Search for the cell housing the specified text and yield its (x, y) center coordinate. 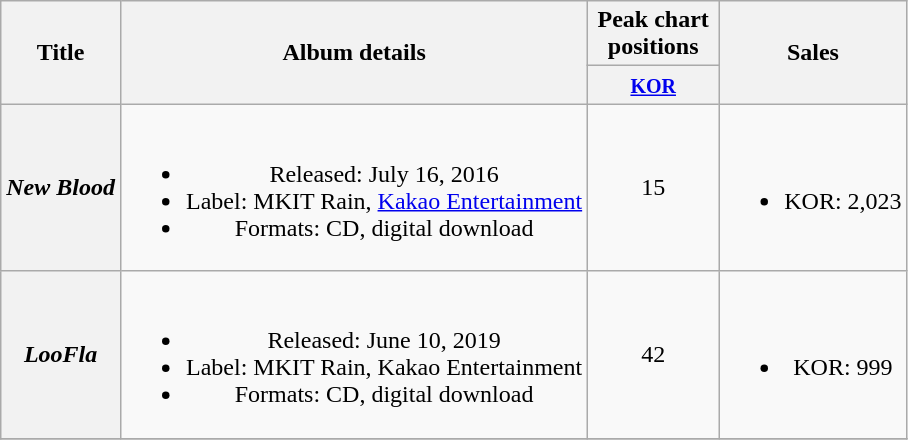
KOR: 999 (813, 354)
LooFla (61, 354)
New Blood (61, 188)
Released: July 16, 2016Label: MKIT Rain, Kakao EntertainmentFormats: CD, digital download (354, 188)
Released: June 10, 2019Label: MKIT Rain, Kakao EntertainmentFormats: CD, digital download (354, 354)
Title (61, 52)
15 (654, 188)
42 (654, 354)
KOR (654, 85)
Peak chart positions (654, 34)
KOR: 2,023 (813, 188)
Album details (354, 52)
Sales (813, 52)
